Find where the given text appears and provide that cell's center as [X, Y] coordinate. 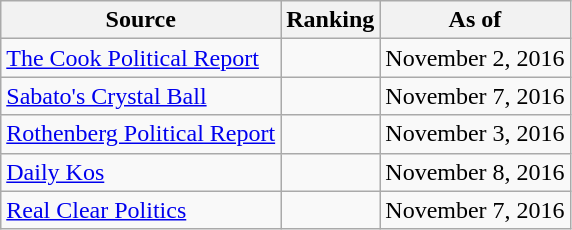
Source [141, 20]
As of [475, 20]
November 3, 2016 [475, 134]
Daily Kos [141, 172]
Sabato's Crystal Ball [141, 96]
Real Clear Politics [141, 210]
November 8, 2016 [475, 172]
The Cook Political Report [141, 58]
November 2, 2016 [475, 58]
Ranking [330, 20]
Rothenberg Political Report [141, 134]
